From the cell containing the given text, extract its center point as (x, y) coordinate. 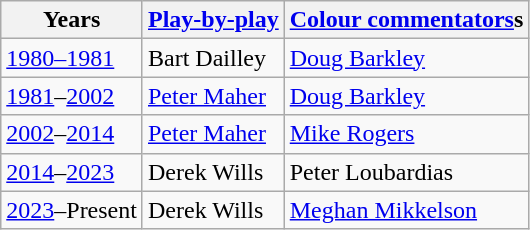
Play-by-play (213, 20)
2002–2014 (72, 134)
1980–1981 (72, 58)
Peter Loubardias (406, 172)
2014–2023 (72, 172)
Meghan Mikkelson (406, 210)
Colour commentatorss (406, 20)
Mike Rogers (406, 134)
2023–Present (72, 210)
1981–2002 (72, 96)
Bart Dailley (213, 58)
Years (72, 20)
